Determine the [X, Y] coordinate at the center of the cell enclosing the given text.  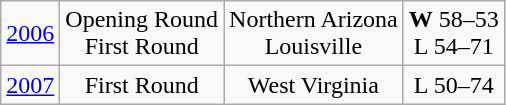
L 50–74 [454, 85]
Northern ArizonaLouisville [314, 34]
First Round [142, 85]
2006 [30, 34]
West Virginia [314, 85]
Opening RoundFirst Round [142, 34]
2007 [30, 85]
W 58–53L 54–71 [454, 34]
